Find where the given text appears and provide that cell's center as [x, y] coordinate. 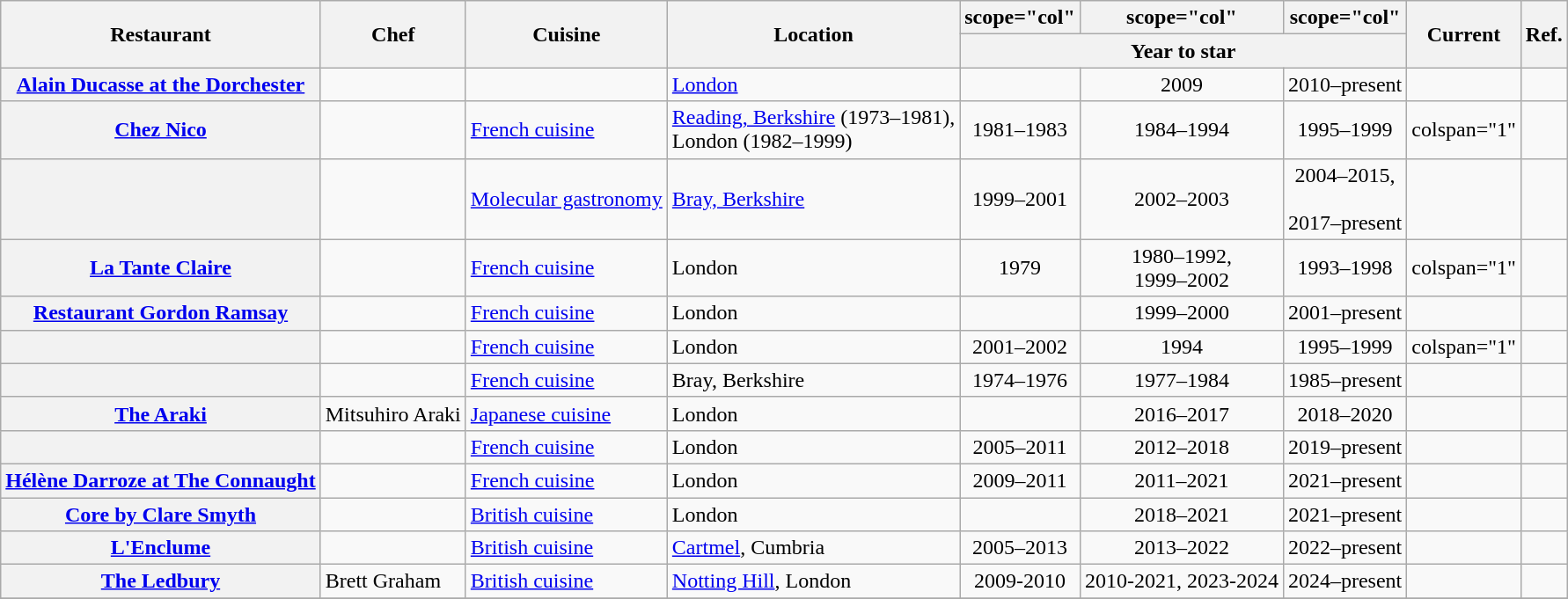
L'Enclume [160, 548]
1980–1992,1999–2002 [1181, 267]
Year to star [1183, 51]
1977–1984 [1181, 380]
2009–2011 [1021, 480]
Reading, Berkshire (1973–1981),London (1982–1999) [813, 130]
2011–2021 [1181, 480]
2024–present [1345, 581]
2018–2021 [1181, 515]
Restaurant Gordon Ramsay [160, 313]
Hélène Darroze at The Connaught [160, 480]
2001–2002 [1021, 347]
2016–2017 [1181, 413]
2018–2020 [1345, 413]
1981–1983 [1021, 130]
Japanese cuisine [567, 413]
Alain Ducasse at the Dorchester [160, 84]
2009-2010 [1021, 581]
1974–1976 [1021, 380]
2010–present [1345, 84]
Ref. [1543, 34]
Molecular gastronomy [567, 199]
1999–2001 [1021, 199]
2004–2015,2017–present [1345, 199]
1993–1998 [1345, 267]
Restaurant [160, 34]
Chef [392, 34]
Cartmel, Cumbria [813, 548]
Location [813, 34]
Core by Clare Smyth [160, 515]
2005–2013 [1021, 548]
2019–present [1345, 447]
Mitsuhiro Araki [392, 413]
Current [1464, 34]
The Ledbury [160, 581]
Cuisine [567, 34]
2002–2003 [1181, 199]
1994 [1181, 347]
Notting Hill, London [813, 581]
La Tante Claire [160, 267]
Brett Graham [392, 581]
2010-2021, 2023-2024 [1181, 581]
1984–1994 [1181, 130]
1999–2000 [1181, 313]
Chez Nico [160, 130]
2001–present [1345, 313]
1979 [1021, 267]
2022–present [1345, 548]
2009 [1181, 84]
1985–present [1345, 380]
2012–2018 [1181, 447]
The Araki [160, 413]
2005–2011 [1021, 447]
2013–2022 [1181, 548]
